From the cell containing the given text, extract its center point as [X, Y] coordinate. 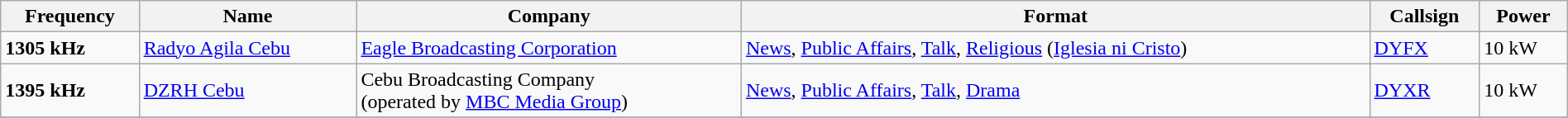
Name [248, 17]
Company [549, 17]
Eagle Broadcasting Corporation [549, 48]
DYFX [1424, 48]
Cebu Broadcasting Company(operated by MBC Media Group) [549, 91]
1395 kHz [69, 91]
Radyo Agila Cebu [248, 48]
News, Public Affairs, Talk, Religious (Iglesia ni Cristo) [1055, 48]
Format [1055, 17]
Power [1523, 17]
DYXR [1424, 91]
DZRH Cebu [248, 91]
Callsign [1424, 17]
Frequency [69, 17]
1305 kHz [69, 48]
News, Public Affairs, Talk, Drama [1055, 91]
